Find where the given text appears and provide that cell's center as [x, y] coordinate. 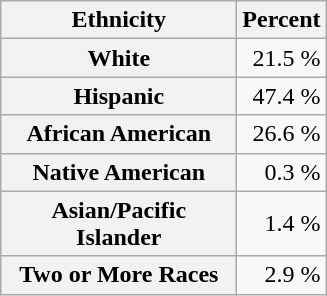
26.6 % [282, 134]
White [119, 58]
Asian/Pacific Islander [119, 224]
Native American [119, 172]
1.4 % [282, 224]
47.4 % [282, 96]
Hispanic [119, 96]
0.3 % [282, 172]
2.9 % [282, 275]
Percent [282, 20]
Two or More Races [119, 275]
21.5 % [282, 58]
African American [119, 134]
Ethnicity [119, 20]
